Scan for the cell matching the given text and deliver its [X, Y] coordinate at center. 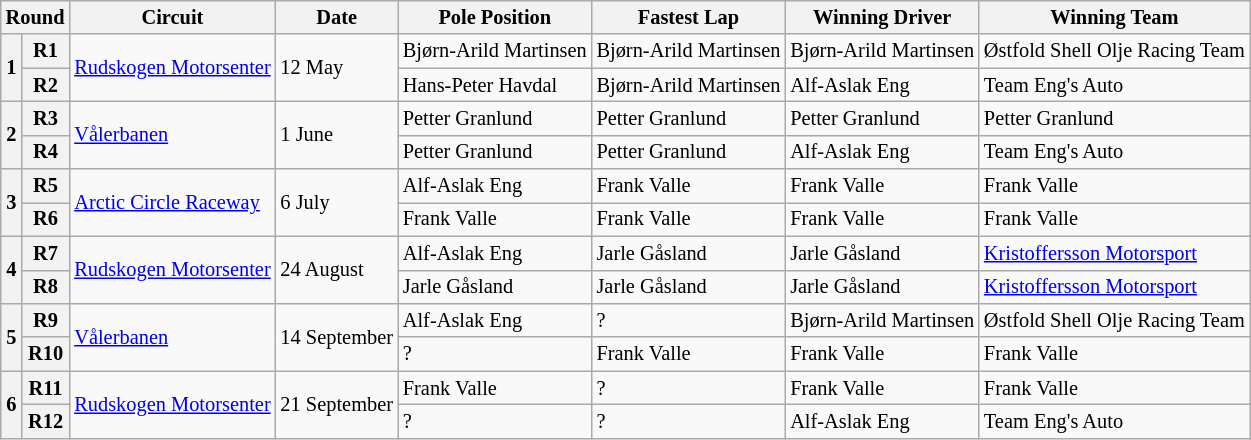
Date [337, 17]
Hans-Peter Havdal [495, 85]
R10 [46, 354]
1 [12, 68]
R4 [46, 152]
6 [12, 404]
R9 [46, 320]
R6 [46, 219]
R8 [46, 287]
Fastest Lap [689, 17]
R11 [46, 388]
R2 [46, 85]
Circuit [172, 17]
21 September [337, 404]
Arctic Circle Raceway [172, 202]
Pole Position [495, 17]
24 August [337, 270]
Winning Driver [882, 17]
4 [12, 270]
1 June [337, 134]
6 July [337, 202]
R1 [46, 51]
5 [12, 336]
R3 [46, 118]
2 [12, 134]
3 [12, 202]
R7 [46, 253]
R12 [46, 421]
Round [36, 17]
12 May [337, 68]
R5 [46, 186]
14 September [337, 336]
Winning Team [1114, 17]
